Locate the cell with the specified text and output its (X, Y) center coordinate. 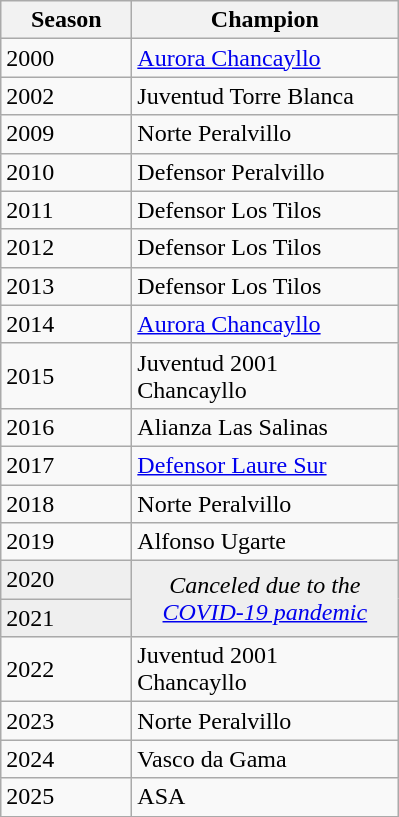
Defensor Peralvillo (265, 172)
2002 (66, 96)
ASA (265, 797)
2024 (66, 759)
2012 (66, 248)
2019 (66, 542)
2021 (66, 618)
2020 (66, 580)
2000 (66, 58)
Champion (265, 20)
2017 (66, 465)
2023 (66, 721)
2018 (66, 503)
Canceled due to the COVID-19 pandemic (265, 599)
Vasco da Gama (265, 759)
Defensor Laure Sur (265, 465)
2014 (66, 324)
2016 (66, 427)
Juventud Torre Blanca (265, 96)
2013 (66, 286)
2015 (66, 376)
2022 (66, 670)
2011 (66, 210)
2009 (66, 134)
2010 (66, 172)
Alfonso Ugarte (265, 542)
Alianza Las Salinas (265, 427)
Season (66, 20)
2025 (66, 797)
